Locate the cell with the specified text and output its (x, y) center coordinate. 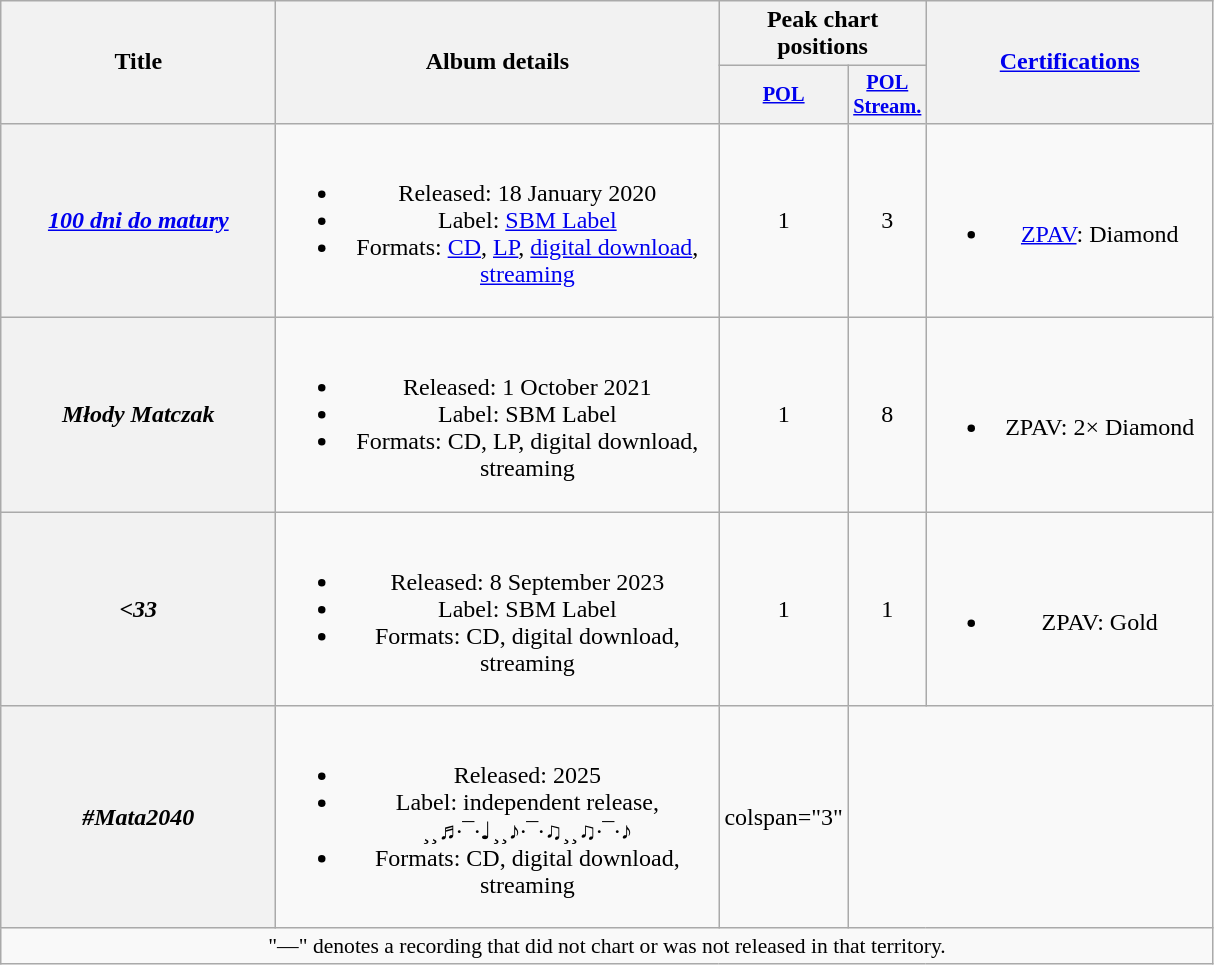
POLStream. (887, 95)
Released: 8 September 2023Label: SBM LabelFormats: CD, digital download, streaming (498, 609)
Released: 18 January 2020Label: SBM LabelFormats: CD, LP, digital download, streaming (498, 220)
Certifications (1070, 62)
Title (138, 62)
POL (784, 95)
100 dni do matury (138, 220)
Released: 1 October 2021Label: SBM LabelFormats: CD, LP, digital download, streaming (498, 415)
Album details (498, 62)
#Mata2040 (138, 818)
ZPAV: Gold (1070, 609)
ZPAV: 2× Diamond (1070, 415)
3 (887, 220)
colspan="3" (784, 818)
8 (887, 415)
"—" denotes a recording that did not chart or was not released in that territory. (608, 946)
ZPAV: Diamond (1070, 220)
<33 (138, 609)
Released: 2025Label: independent release, ¸¸♬·¯·♩¸¸♪·¯·♫¸¸♫·¯·♪Formats: CD, digital download, streaming (498, 818)
Peak chart positions (822, 34)
Młody Matczak (138, 415)
